Find where the given text appears and provide that cell's center as (x, y) coordinate. 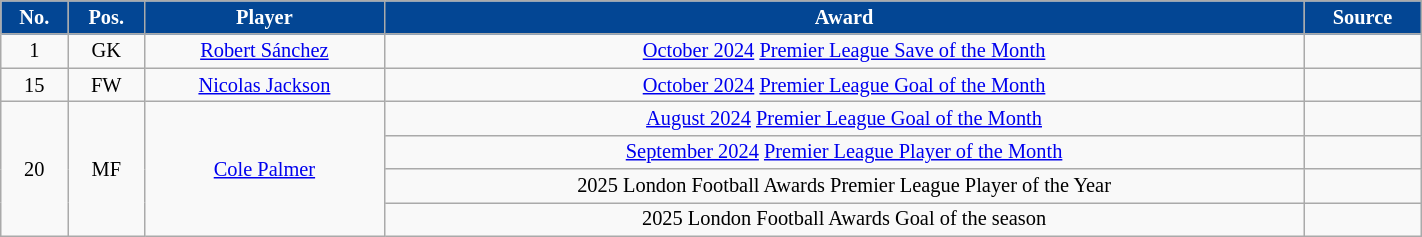
1 (34, 51)
Cole Palmer (265, 168)
No. (34, 17)
GK (106, 51)
Source (1362, 17)
Pos. (106, 17)
MF (106, 168)
Robert Sánchez (265, 51)
2025 London Football Awards Goal of the season (844, 219)
2025 London Football Awards Premier League Player of the Year (844, 186)
15 (34, 85)
Award (844, 17)
August 2024 Premier League Goal of the Month (844, 118)
October 2024 Premier League Goal of the Month (844, 85)
Player (265, 17)
October 2024 Premier League Save of the Month (844, 51)
September 2024 Premier League Player of the Month (844, 152)
20 (34, 168)
Nicolas Jackson (265, 85)
FW (106, 85)
